Capture the cell that displays the provided text and extract its [x, y] central coordinate. 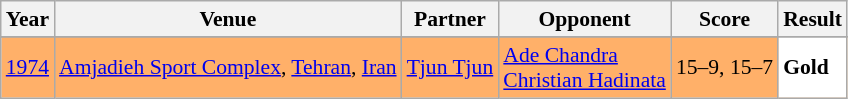
Ade Chandra Christian Hadinata [584, 68]
Year [28, 19]
Partner [450, 19]
Result [812, 19]
1974 [28, 68]
Tjun Tjun [450, 68]
Score [724, 19]
Gold [812, 68]
Opponent [584, 19]
Venue [228, 19]
15–9, 15–7 [724, 68]
Amjadieh Sport Complex, Tehran, Iran [228, 68]
